From the cell containing the given text, extract its center point as [x, y] coordinate. 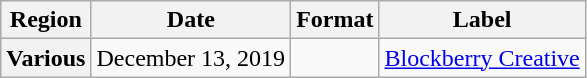
Label [482, 20]
Region [46, 20]
Blockberry Creative [482, 58]
Date [191, 20]
Various [46, 58]
December 13, 2019 [191, 58]
Format [335, 20]
